Return (X, Y) of the center of cell containing provided text 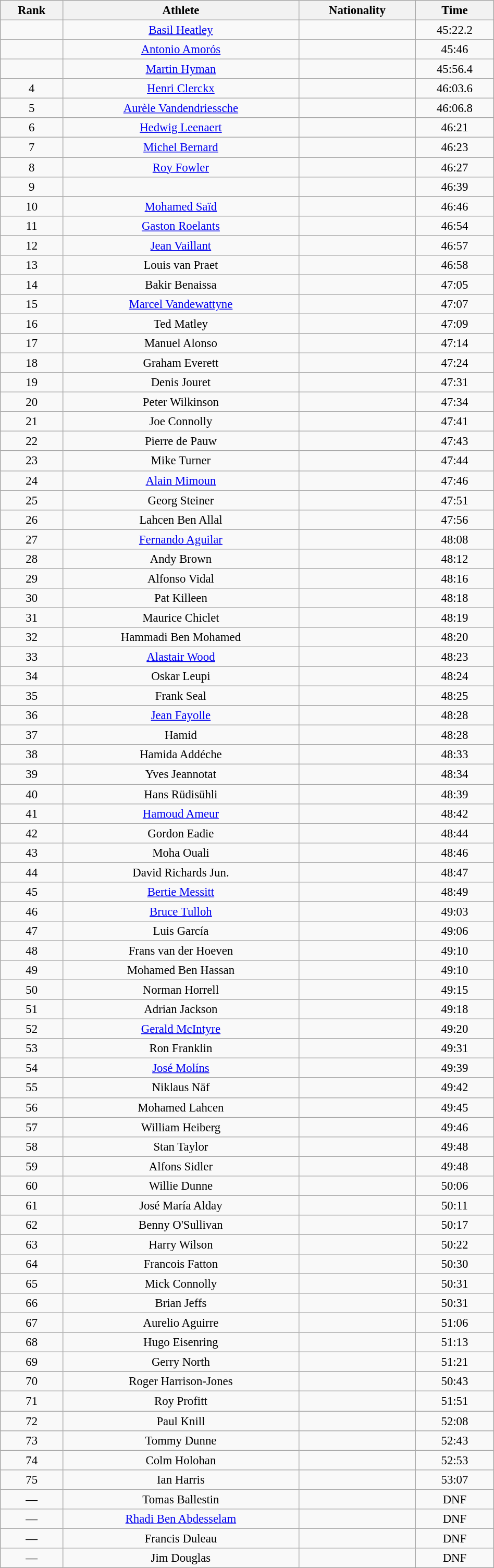
39 (32, 774)
50:11 (455, 1205)
47:56 (455, 520)
Hamoud Ameur (181, 813)
48:25 (455, 696)
José María Alday (181, 1205)
Alastair Wood (181, 657)
37 (32, 735)
48:33 (455, 755)
48:08 (455, 539)
47:24 (455, 363)
34 (32, 676)
60 (32, 1186)
45:22.2 (455, 30)
48:19 (455, 618)
51:06 (455, 1323)
Francois Fatton (181, 1264)
47:14 (455, 343)
68 (32, 1342)
51:21 (455, 1362)
Frank Seal (181, 696)
Stan Taylor (181, 1146)
49 (32, 970)
Oskar Leupi (181, 676)
Martin Hyman (181, 69)
Niklaus Näf (181, 1088)
Tommy Dunne (181, 1440)
Athlete (181, 10)
27 (32, 539)
Alfonso Vidal (181, 578)
Ian Harris (181, 1479)
Benny O'Sullivan (181, 1225)
58 (32, 1146)
Jean Fayolle (181, 715)
Mick Connolly (181, 1284)
52 (32, 1029)
49:46 (455, 1127)
49:20 (455, 1029)
28 (32, 559)
50 (32, 990)
56 (32, 1107)
49:39 (455, 1068)
52:53 (455, 1460)
Willie Dunne (181, 1186)
Hammadi Ben Mohamed (181, 637)
49:18 (455, 1009)
47:51 (455, 500)
Ted Matley (181, 324)
52:08 (455, 1421)
Fernando Aguilar (181, 539)
35 (32, 696)
Mike Turner (181, 461)
Hans Rüdisühli (181, 794)
65 (32, 1284)
9 (32, 187)
Jean Vaillant (181, 245)
48:44 (455, 833)
Gaston Roelants (181, 226)
Bertie Messitt (181, 892)
Time (455, 10)
61 (32, 1205)
46:46 (455, 206)
48 (32, 950)
48:23 (455, 657)
William Heiberg (181, 1127)
50:22 (455, 1244)
Roger Harrison-Jones (181, 1381)
48:20 (455, 637)
24 (32, 480)
12 (32, 245)
59 (32, 1166)
46:23 (455, 147)
53:07 (455, 1479)
47:05 (455, 285)
Harry Wilson (181, 1244)
Peter Wilkinson (181, 402)
Mohamed Ben Hassan (181, 970)
22 (32, 441)
48:34 (455, 774)
73 (32, 1440)
52:43 (455, 1440)
Norman Horrell (181, 990)
Pierre de Pauw (181, 441)
46:58 (455, 265)
16 (32, 324)
Paul Knill (181, 1421)
42 (32, 833)
Rank (32, 10)
Francis Duleau (181, 1538)
Gerry North (181, 1362)
Pat Killeen (181, 598)
Rhadi Ben Abdesselam (181, 1519)
48:12 (455, 559)
Mohamed Saïd (181, 206)
47:43 (455, 441)
Manuel Alonso (181, 343)
Frans van der Hoeven (181, 950)
74 (32, 1460)
5 (32, 108)
48:47 (455, 872)
48:18 (455, 598)
46:27 (455, 167)
13 (32, 265)
José Molíns (181, 1068)
Jim Douglas (181, 1558)
48:24 (455, 676)
26 (32, 520)
51 (32, 1009)
6 (32, 128)
49:03 (455, 911)
Colm Holohan (181, 1460)
45:46 (455, 50)
Alain Mimoun (181, 480)
Aurelio Aguirre (181, 1323)
Graham Everett (181, 363)
47:07 (455, 304)
21 (32, 422)
31 (32, 618)
15 (32, 304)
Andy Brown (181, 559)
Louis van Praet (181, 265)
17 (32, 343)
Hugo Eisenring (181, 1342)
18 (32, 363)
Alfons Sidler (181, 1166)
70 (32, 1381)
8 (32, 167)
47:44 (455, 461)
62 (32, 1225)
Henri Clerckx (181, 89)
Hedwig Leenaert (181, 128)
Joe Connolly (181, 422)
69 (32, 1362)
Hamid (181, 735)
Hamida Addéche (181, 755)
Mohamed Lahcen (181, 1107)
44 (32, 872)
10 (32, 206)
23 (32, 461)
50:30 (455, 1264)
50:17 (455, 1225)
41 (32, 813)
43 (32, 853)
33 (32, 657)
Maurice Chiclet (181, 618)
48:16 (455, 578)
45:56.4 (455, 69)
54 (32, 1068)
Denis Jouret (181, 382)
Yves Jeannotat (181, 774)
57 (32, 1127)
51:13 (455, 1342)
47:31 (455, 382)
David Richards Jun. (181, 872)
72 (32, 1421)
30 (32, 598)
47:46 (455, 480)
Tomas Ballestin (181, 1499)
38 (32, 755)
Roy Profitt (181, 1401)
51:51 (455, 1401)
Ron Franklin (181, 1048)
7 (32, 147)
49:31 (455, 1048)
49:15 (455, 990)
55 (32, 1088)
Adrian Jackson (181, 1009)
Gerald McIntyre (181, 1029)
Bruce Tulloh (181, 911)
19 (32, 382)
50:06 (455, 1186)
64 (32, 1264)
50:43 (455, 1381)
Moha Ouali (181, 853)
Basil Heatley (181, 30)
63 (32, 1244)
67 (32, 1323)
46:57 (455, 245)
40 (32, 794)
Lahcen Ben Allal (181, 520)
Nationality (357, 10)
20 (32, 402)
11 (32, 226)
48:46 (455, 853)
46:06.8 (455, 108)
75 (32, 1479)
29 (32, 578)
48:39 (455, 794)
36 (32, 715)
46:03.6 (455, 89)
45 (32, 892)
Georg Steiner (181, 500)
Luis García (181, 931)
71 (32, 1401)
48:42 (455, 813)
47:34 (455, 402)
Bakir Benaissa (181, 285)
Brian Jeffs (181, 1303)
47:41 (455, 422)
46:54 (455, 226)
25 (32, 500)
32 (32, 637)
49:06 (455, 931)
49:45 (455, 1107)
66 (32, 1303)
53 (32, 1048)
47:09 (455, 324)
14 (32, 285)
Roy Fowler (181, 167)
Marcel Vandewattyne (181, 304)
Michel Bernard (181, 147)
47 (32, 931)
46 (32, 911)
Antonio Amorós (181, 50)
Aurèle Vandendriessche (181, 108)
49:42 (455, 1088)
46:21 (455, 128)
48:49 (455, 892)
Gordon Eadie (181, 833)
4 (32, 89)
46:39 (455, 187)
